Detect which cell encompasses the target text, then output its (X, Y) center coordinate. 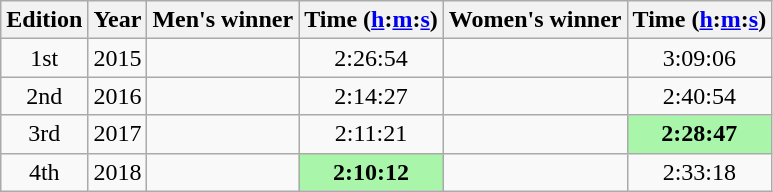
2018 (118, 172)
2:26:54 (372, 58)
2nd (44, 96)
Edition (44, 20)
Year (118, 20)
2:33:18 (700, 172)
2:28:47 (700, 134)
3rd (44, 134)
2017 (118, 134)
2015 (118, 58)
2016 (118, 96)
3:09:06 (700, 58)
1st (44, 58)
2:11:21 (372, 134)
Women's winner (535, 20)
2:10:12 (372, 172)
2:40:54 (700, 96)
4th (44, 172)
2:14:27 (372, 96)
Men's winner (223, 20)
